Pinpoint the cell where the given text exists, returning its (X, Y) midpoint coordinate. 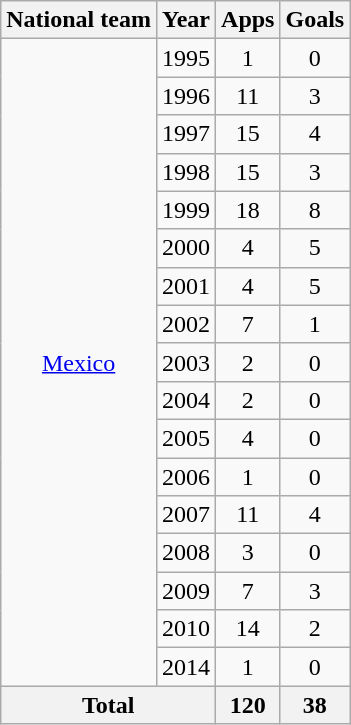
38 (315, 705)
2008 (186, 553)
2010 (186, 629)
8 (315, 210)
National team (79, 20)
18 (248, 210)
Mexico (79, 362)
1997 (186, 134)
14 (248, 629)
1999 (186, 210)
2007 (186, 515)
Total (108, 705)
Apps (248, 20)
2000 (186, 248)
120 (248, 705)
1998 (186, 172)
2014 (186, 667)
2006 (186, 477)
1995 (186, 58)
2009 (186, 591)
2003 (186, 362)
Year (186, 20)
2001 (186, 286)
1996 (186, 96)
Goals (315, 20)
2004 (186, 400)
2005 (186, 438)
2002 (186, 324)
